Search for the cell housing the specified text and yield its [X, Y] center coordinate. 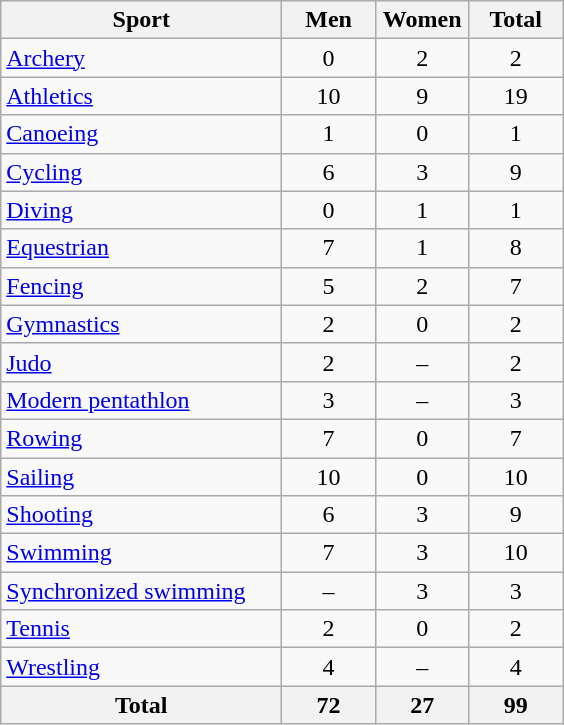
19 [516, 96]
Rowing [142, 438]
8 [516, 248]
Swimming [142, 553]
Fencing [142, 286]
72 [329, 705]
Equestrian [142, 248]
Men [329, 20]
Tennis [142, 629]
Judo [142, 362]
Sailing [142, 477]
Modern pentathlon [142, 400]
Archery [142, 58]
Women [422, 20]
Canoeing [142, 134]
Synchronized swimming [142, 591]
27 [422, 705]
Athletics [142, 96]
5 [329, 286]
Diving [142, 210]
Wrestling [142, 667]
Gymnastics [142, 324]
99 [516, 705]
Shooting [142, 515]
Cycling [142, 172]
Sport [142, 20]
